Determine the [x, y] coordinate at the center of the cell enclosing the given text.  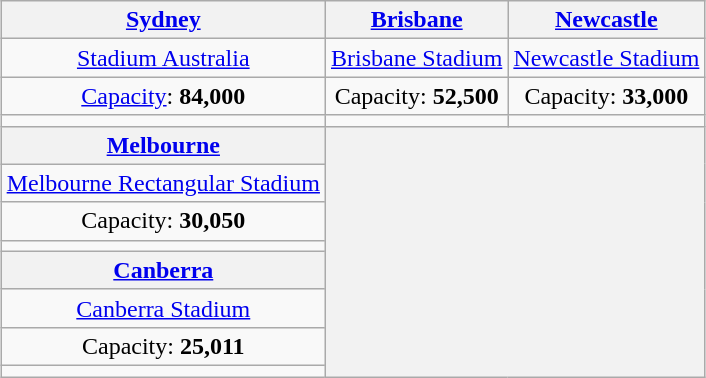
Newcastle [606, 20]
Capacity: 33,000 [606, 96]
Melbourne Rectangular Stadium [163, 183]
Sydney [163, 20]
Canberra [163, 270]
Melbourne [163, 145]
Canberra Stadium [163, 308]
Capacity: 84,000 [163, 96]
Stadium Australia [163, 58]
Capacity: 30,050 [163, 221]
Capacity: 52,500 [416, 96]
Newcastle Stadium [606, 58]
Capacity: 25,011 [163, 346]
Brisbane [416, 20]
Brisbane Stadium [416, 58]
